Identify which cell holds the provided text, then report its (x, y) central coordinate. 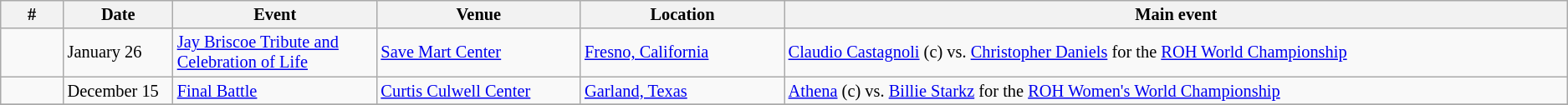
Fresno, California (682, 52)
Curtis Culwell Center (479, 91)
Location (682, 14)
Main event (1176, 14)
January 26 (119, 52)
Event (275, 14)
Athena (c) vs. Billie Starkz for the ROH Women's World Championship (1176, 91)
December 15 (119, 91)
Garland, Texas (682, 91)
Final Battle (275, 91)
# (32, 14)
Date (119, 14)
Venue (479, 14)
Save Mart Center (479, 52)
Claudio Castagnoli (c) vs. Christopher Daniels for the ROH World Championship (1176, 52)
Jay Briscoe Tribute and Celebration of Life (275, 52)
